Provide the [x, y] coordinate of the cell's center where the given text is located.  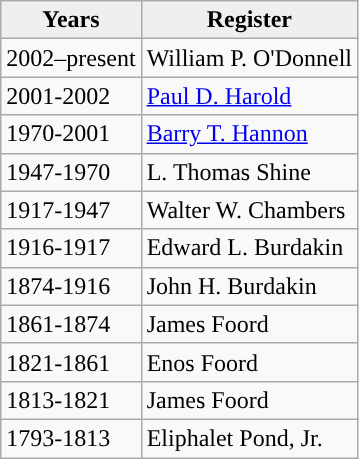
1947-1970 [71, 172]
Walter W. Chambers [249, 210]
1970-2001 [71, 134]
1861-1874 [71, 324]
1916-1917 [71, 248]
Paul D. Harold [249, 96]
Register [249, 20]
L. Thomas Shine [249, 172]
Edward L. Burdakin [249, 248]
Years [71, 20]
Enos Foord [249, 362]
1874-1916 [71, 286]
Eliphalet Pond, Jr. [249, 438]
2002–present [71, 58]
1793-1813 [71, 438]
1813-1821 [71, 400]
2001-2002 [71, 96]
John H. Burdakin [249, 286]
Barry T. Hannon [249, 134]
William P. O'Donnell [249, 58]
1821-1861 [71, 362]
1917-1947 [71, 210]
